Pinpoint the cell where the given text exists, returning its [x, y] midpoint coordinate. 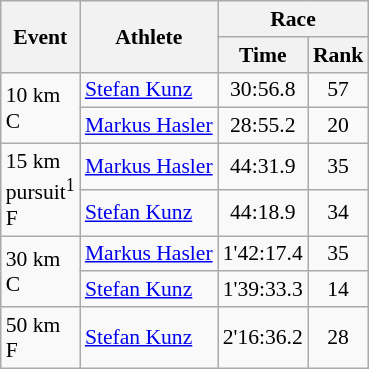
Event [40, 36]
57 [338, 90]
28:55.2 [263, 126]
10 km C [40, 108]
30 km C [40, 272]
44:18.9 [263, 213]
Time [263, 55]
15 km pursuit1 F [40, 190]
Race [294, 19]
Rank [338, 55]
28 [338, 338]
14 [338, 290]
1'42:17.4 [263, 254]
Athlete [149, 36]
1'39:33.3 [263, 290]
30:56.8 [263, 90]
34 [338, 213]
2'16:36.2 [263, 338]
44:31.9 [263, 167]
50 km F [40, 338]
20 [338, 126]
